For the text-containing cell, return its midpoint in [X, Y] coordinate format. 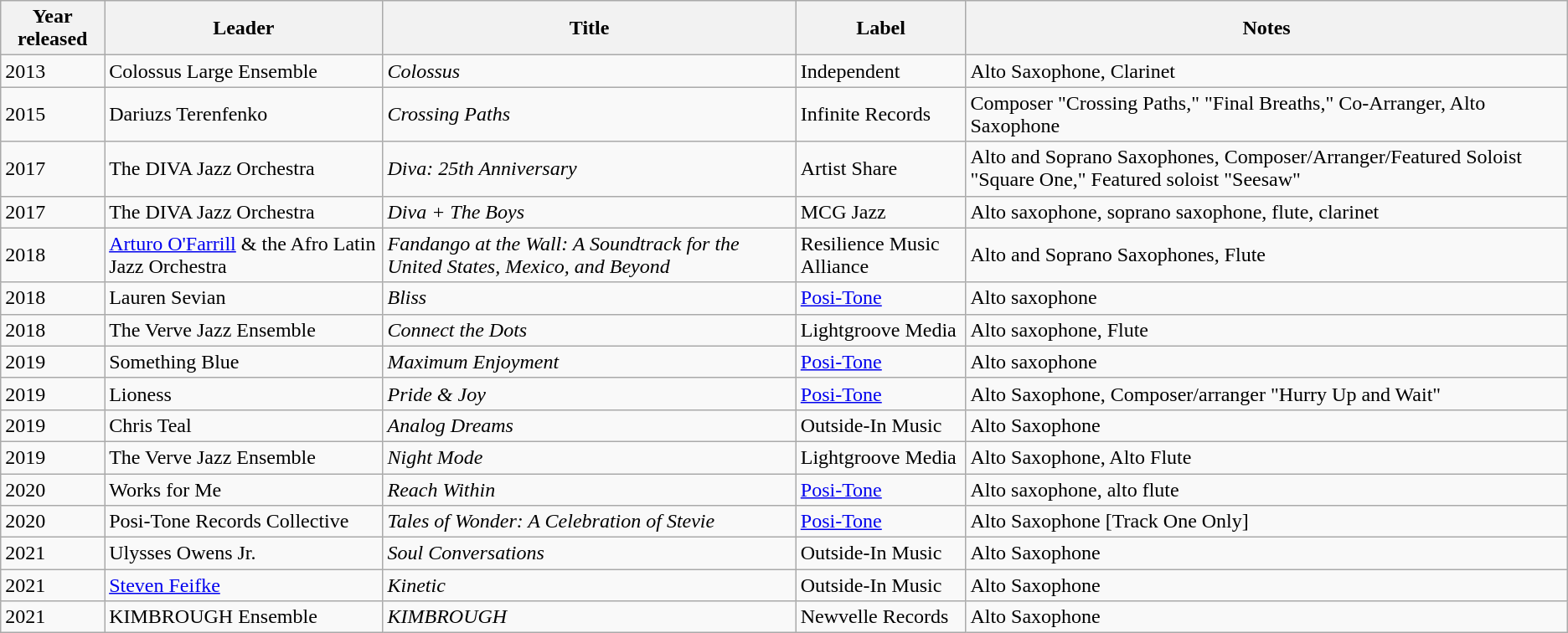
Infinite Records [881, 114]
Bliss [590, 298]
Diva + The Boys [590, 212]
Chris Teal [244, 425]
Alto Saxophone, Composer/arranger "Hurry Up and Wait" [1266, 394]
2013 [53, 71]
Night Mode [590, 457]
Posi-Tone Records Collective [244, 522]
Label [881, 28]
Resilience Music Alliance [881, 255]
Ulysses Owens Jr. [244, 553]
Newvelle Records [881, 617]
Fandango at the Wall: A Soundtrack for the United States, Mexico, and Beyond [590, 255]
Reach Within [590, 490]
MCG Jazz [881, 212]
Alto Saxophone, Alto Flute [1266, 457]
Alto saxophone, soprano saxophone, flute, clarinet [1266, 212]
Colossus Large Ensemble [244, 71]
Kinetic [590, 585]
KIMBROUGH [590, 617]
Crossing Paths [590, 114]
Works for Me [244, 490]
Alto saxophone, alto flute [1266, 490]
Notes [1266, 28]
Maximum Enjoyment [590, 362]
Alto and Soprano Saxophones, Composer/Arranger/Featured Soloist "Square One," Featured soloist "Seesaw" [1266, 169]
2015 [53, 114]
Connect the Dots [590, 330]
Year released [53, 28]
Title [590, 28]
Dariuzs Terenfenko [244, 114]
Analog Dreams [590, 425]
KIMBROUGH Ensemble [244, 617]
Steven Feifke [244, 585]
Lauren Sevian [244, 298]
Diva: 25th Anniversary [590, 169]
Soul Conversations [590, 553]
Alto Saxophone [Track One Only] [1266, 522]
Artist Share [881, 169]
Composer "Crossing Paths," "Final Breaths," Co-Arranger, Alto Saxophone [1266, 114]
Alto and Soprano Saxophones, Flute [1266, 255]
Alto Saxophone, Clarinet [1266, 71]
Arturo O'Farrill & the Afro Latin Jazz Orchestra [244, 255]
Pride & Joy [590, 394]
Tales of Wonder: A Celebration of Stevie [590, 522]
Something Blue [244, 362]
Leader [244, 28]
Lioness [244, 394]
Alto saxophone, Flute [1266, 330]
Independent [881, 71]
Colossus [590, 71]
